Scan for the cell matching the given text and deliver its (x, y) coordinate at center. 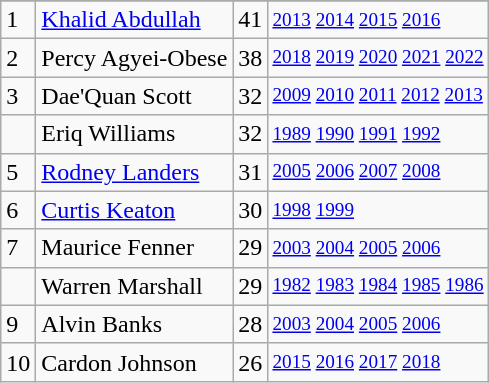
Eriq Williams (134, 134)
6 (18, 210)
1982 1983 1984 1985 1986 (378, 286)
2018 2019 2020 2021 2022 (378, 58)
30 (250, 210)
Maurice Fenner (134, 248)
26 (250, 362)
2005 2006 2007 2008 (378, 172)
31 (250, 172)
5 (18, 172)
3 (18, 96)
1 (18, 20)
2 (18, 58)
Percy Agyei-Obese (134, 58)
Alvin Banks (134, 324)
Rodney Landers (134, 172)
Warren Marshall (134, 286)
38 (250, 58)
2015 2016 2017 2018 (378, 362)
1998 1999 (378, 210)
28 (250, 324)
9 (18, 324)
10 (18, 362)
Cardon Johnson (134, 362)
Curtis Keaton (134, 210)
2013 2014 2015 2016 (378, 20)
Dae'Quan Scott (134, 96)
Khalid Abdullah (134, 20)
2009 2010 2011 2012 2013 (378, 96)
1989 1990 1991 1992 (378, 134)
41 (250, 20)
7 (18, 248)
